Extract the (x, y) coordinate from the center of the cell holding the provided text.  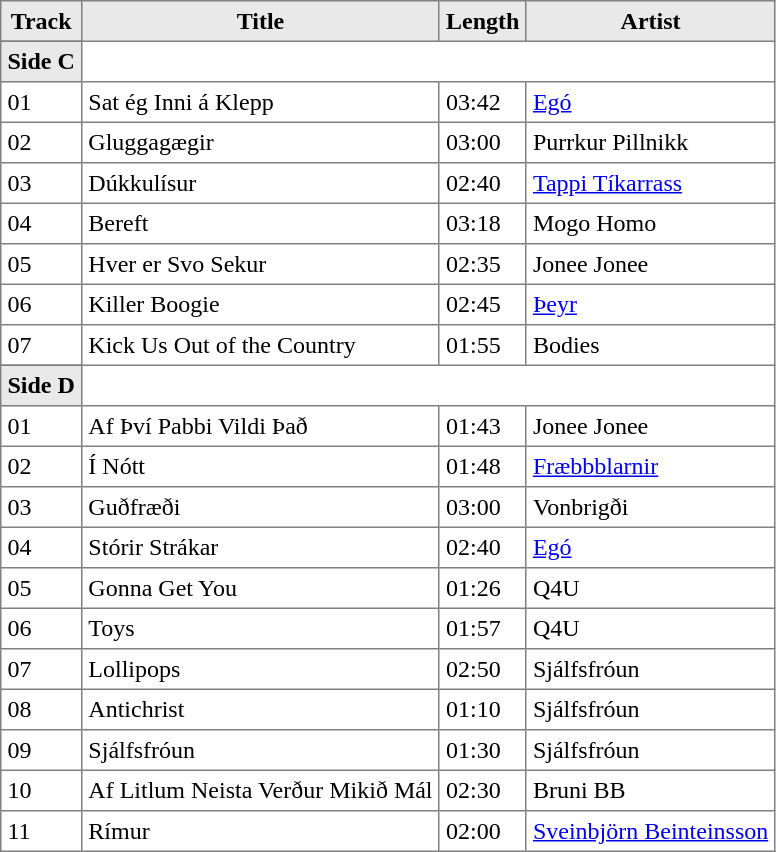
01:55 (482, 345)
Þeyr (650, 304)
03:18 (482, 223)
Mogo Homo (650, 223)
02:35 (482, 264)
Sat ég Inni á Klepp (261, 102)
11 (42, 831)
Purrkur Pillnikk (650, 142)
Af Því Pabbi Vildi Það (261, 426)
Rímur (261, 831)
Killer Boogie (261, 304)
Track (42, 21)
Length (482, 21)
Bodies (650, 345)
Vonbrigði (650, 507)
Stórir Strákar (261, 547)
02:45 (482, 304)
Sveinbjörn Beinteinsson (650, 831)
Antichrist (261, 709)
10 (42, 790)
01:26 (482, 588)
Fræbbblarnir (650, 466)
Side C (42, 61)
01:30 (482, 750)
08 (42, 709)
Bruni BB (650, 790)
Gonna Get You (261, 588)
01:57 (482, 628)
Artist (650, 21)
02:00 (482, 831)
Tappi Tíkarrass (650, 183)
01:48 (482, 466)
02:50 (482, 669)
Dúkkulísur (261, 183)
Guðfræði (261, 507)
01:10 (482, 709)
09 (42, 750)
Bereft (261, 223)
Gluggagægir (261, 142)
Í Nótt (261, 466)
Title (261, 21)
01:43 (482, 426)
Lollipops (261, 669)
Kick Us Out of the Country (261, 345)
Hver er Svo Sekur (261, 264)
Af Litlum Neista Verður Mikið Mál (261, 790)
Side D (42, 385)
03:42 (482, 102)
Toys (261, 628)
02:30 (482, 790)
